Find where the given text appears and provide that cell's center as [x, y] coordinate. 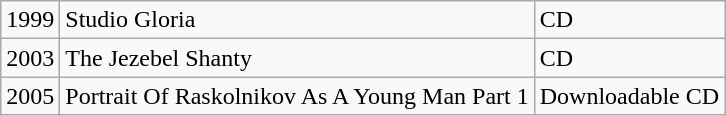
Studio Gloria [297, 20]
2003 [30, 58]
2005 [30, 96]
Downloadable CD [629, 96]
Portrait Of Raskolnikov As A Young Man Part 1 [297, 96]
1999 [30, 20]
The Jezebel Shanty [297, 58]
